Find where the given text appears and provide that cell's center as (x, y) coordinate. 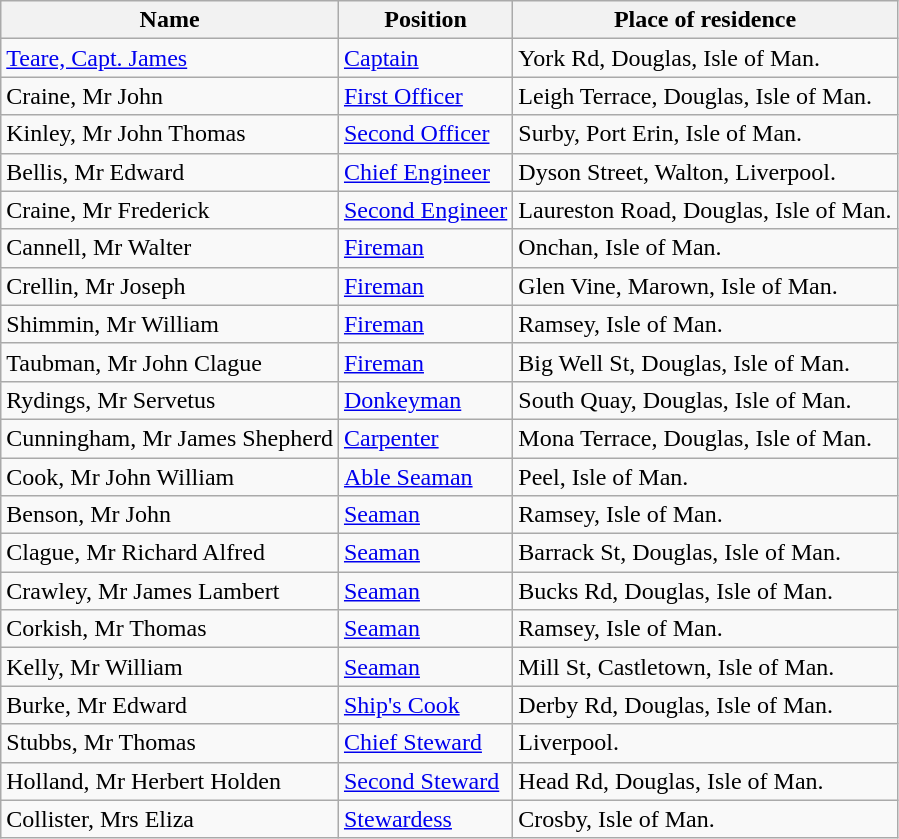
Cannell, Mr Walter (170, 248)
Name (170, 20)
York Rd, Douglas, Isle of Man. (705, 58)
Clague, Mr Richard Alfred (170, 553)
Second Engineer (425, 210)
Head Rd, Douglas, Isle of Man. (705, 781)
Bucks Rd, Douglas, Isle of Man. (705, 591)
Glen Vine, Marown, Isle of Man. (705, 286)
Cunningham, Mr James Shepherd (170, 438)
Mona Terrace, Douglas, Isle of Man. (705, 438)
Benson, Mr John (170, 515)
Chief Steward (425, 743)
Second Officer (425, 134)
Second Steward (425, 781)
Leigh Terrace, Douglas, Isle of Man. (705, 96)
Big Well St, Douglas, Isle of Man. (705, 362)
Surby, Port Erin, Isle of Man. (705, 134)
Position (425, 20)
Stubbs, Mr Thomas (170, 743)
Crellin, Mr Joseph (170, 286)
Liverpool. (705, 743)
Teare, Capt. James (170, 58)
Place of residence (705, 20)
Laureston Road, Douglas, Isle of Man. (705, 210)
Dyson Street, Walton, Liverpool. (705, 172)
Holland, Mr Herbert Holden (170, 781)
Peel, Isle of Man. (705, 477)
Craine, Mr Frederick (170, 210)
Able Seaman (425, 477)
Kelly, Mr William (170, 667)
Burke, Mr Edward (170, 705)
Crosby, Isle of Man. (705, 819)
Taubman, Mr John Clague (170, 362)
Kinley, Mr John Thomas (170, 134)
Corkish, Mr Thomas (170, 629)
Captain (425, 58)
Cook, Mr John William (170, 477)
First Officer (425, 96)
Bellis, Mr Edward (170, 172)
Rydings, Mr Servetus (170, 400)
Derby Rd, Douglas, Isle of Man. (705, 705)
Craine, Mr John (170, 96)
Onchan, Isle of Man. (705, 248)
Carpenter (425, 438)
Chief Engineer (425, 172)
Crawley, Mr James Lambert (170, 591)
Stewardess (425, 819)
Mill St, Castletown, Isle of Man. (705, 667)
South Quay, Douglas, Isle of Man. (705, 400)
Donkeyman (425, 400)
Barrack St, Douglas, Isle of Man. (705, 553)
Shimmin, Mr William (170, 324)
Collister, Mrs Eliza (170, 819)
Ship's Cook (425, 705)
